Find where the given text appears and provide that cell's center as [x, y] coordinate. 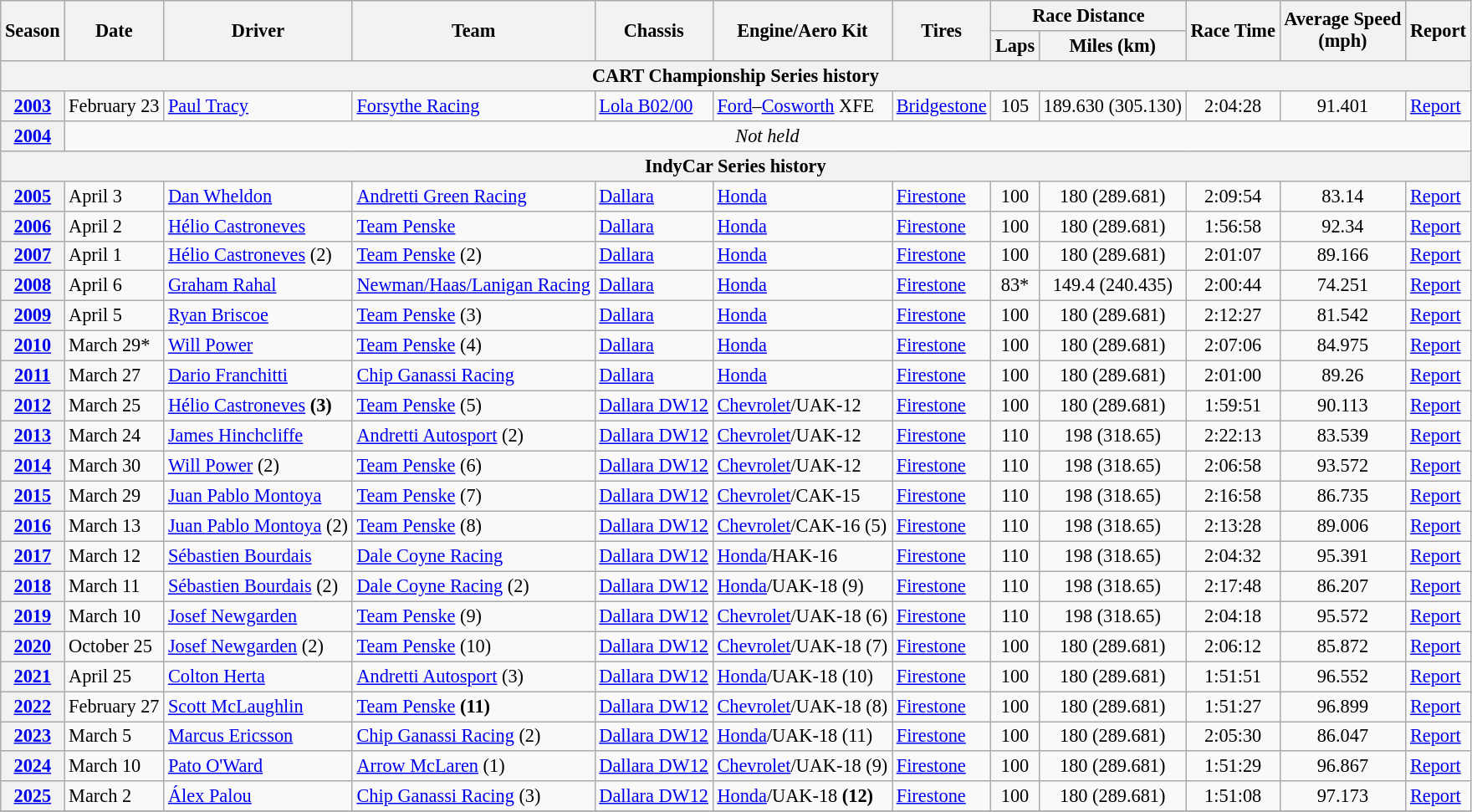
April 5 [114, 316]
1:51:51 [1233, 677]
2:05:30 [1233, 736]
2025 [33, 796]
89.006 [1343, 526]
March 29* [114, 346]
James Hinchcliffe [258, 436]
85.872 [1343, 646]
Chevrolet/UAK-18 (8) [802, 706]
83.539 [1343, 436]
96.899 [1343, 706]
92.34 [1343, 226]
2003 [33, 105]
Juan Pablo Montoya (2) [258, 526]
93.572 [1343, 466]
2:06:58 [1233, 466]
Honda/UAK-18 (9) [802, 586]
April 2 [114, 226]
IndyCar Series history [736, 166]
Team Penske (4) [473, 346]
Chip Ganassi Racing [473, 376]
Will Power (2) [258, 466]
Chevrolet/UAK-18 (9) [802, 766]
84.975 [1343, 346]
Forsythe Racing [473, 105]
91.401 [1343, 105]
Sébastien Bourdais (2) [258, 586]
Race Distance [1089, 16]
2:16:58 [1233, 496]
Honda/HAK-16 [802, 556]
April 6 [114, 286]
Hélio Castroneves [258, 226]
Chip Ganassi Racing (3) [473, 796]
Race Time [1233, 31]
2012 [33, 406]
2008 [33, 286]
Honda/UAK-18 (12) [802, 796]
Chip Ganassi Racing (2) [473, 736]
105 [1015, 105]
2004 [33, 135]
2005 [33, 196]
95.391 [1343, 556]
Colton Herta [258, 677]
97.173 [1343, 796]
2010 [33, 346]
74.251 [1343, 286]
2:13:28 [1233, 526]
Chassis [654, 31]
96.867 [1343, 766]
86.735 [1343, 496]
Chevrolet/UAK-18 (7) [802, 646]
Hélio Castroneves (2) [258, 256]
February 27 [114, 706]
Josef Newgarden (2) [258, 646]
1:51:29 [1233, 766]
Ford–Cosworth XFE [802, 105]
Team Penske (11) [473, 706]
Team Penske (2) [473, 256]
Andretti Autosport (2) [473, 436]
Bridgestone [942, 105]
Ryan Briscoe [258, 316]
March 24 [114, 436]
86.207 [1343, 586]
Date [114, 31]
2021 [33, 677]
2007 [33, 256]
Team [473, 31]
Juan Pablo Montoya [258, 496]
October 25 [114, 646]
2019 [33, 616]
2009 [33, 316]
1:51:08 [1233, 796]
2:09:54 [1233, 196]
Team Penske (3) [473, 316]
2017 [33, 556]
Laps [1015, 46]
2018 [33, 586]
Newman/Haas/Lanigan Racing [473, 286]
Team Penske (7) [473, 496]
2014 [33, 466]
March 2 [114, 796]
Honda/UAK-18 (10) [802, 677]
Honda/UAK-18 (11) [802, 736]
Andretti Autosport (3) [473, 677]
1:59:51 [1233, 406]
Tires [942, 31]
March 12 [114, 556]
2011 [33, 376]
Chevrolet/CAK-15 [802, 496]
83.14 [1343, 196]
149.4 (240.435) [1112, 286]
Chevrolet/UAK-18 (6) [802, 616]
2013 [33, 436]
96.552 [1343, 677]
March 13 [114, 526]
Engine/Aero Kit [802, 31]
2020 [33, 646]
81.542 [1343, 316]
Season [33, 31]
Team Penske (8) [473, 526]
2:04:18 [1233, 616]
83* [1015, 286]
Andretti Green Racing [473, 196]
Sébastien Bourdais [258, 556]
95.572 [1343, 616]
Dario Franchitti [258, 376]
1:56:58 [1233, 226]
2:12:27 [1233, 316]
March 30 [114, 466]
Scott McLaughlin [258, 706]
Team Penske (5) [473, 406]
Dan Wheldon [258, 196]
March 25 [114, 406]
2016 [33, 526]
April 25 [114, 677]
Marcus Ericsson [258, 736]
Dale Coyne Racing (2) [473, 586]
Average Speed(mph) [1343, 31]
2006 [33, 226]
Álex Palou [258, 796]
Josef Newgarden [258, 616]
2:22:13 [1233, 436]
89.26 [1343, 376]
Not held [768, 135]
Hélio Castroneves (3) [258, 406]
2022 [33, 706]
April 3 [114, 196]
2:07:06 [1233, 346]
Driver [258, 31]
89.166 [1343, 256]
Arrow McLaren (1) [473, 766]
Will Power [258, 346]
2023 [33, 736]
86.047 [1343, 736]
2015 [33, 496]
Chevrolet/CAK-16 (5) [802, 526]
March 11 [114, 586]
1:51:27 [1233, 706]
2:01:00 [1233, 376]
2:06:12 [1233, 646]
2:04:28 [1233, 105]
2:04:32 [1233, 556]
Team Penske (9) [473, 616]
February 23 [114, 105]
2:01:07 [1233, 256]
CART Championship Series history [736, 75]
Lola B02/00 [654, 105]
2:00:44 [1233, 286]
2024 [33, 766]
Dale Coyne Racing [473, 556]
March 29 [114, 496]
Team Penske [473, 226]
Miles (km) [1112, 46]
April 1 [114, 256]
March 27 [114, 376]
189.630 (305.130) [1112, 105]
Pato O'Ward [258, 766]
2:17:48 [1233, 586]
March 5 [114, 736]
Paul Tracy [258, 105]
Team Penske (6) [473, 466]
90.113 [1343, 406]
Graham Rahal [258, 286]
Team Penske (10) [473, 646]
